Find where the given text appears and provide that cell's center as [x, y] coordinate. 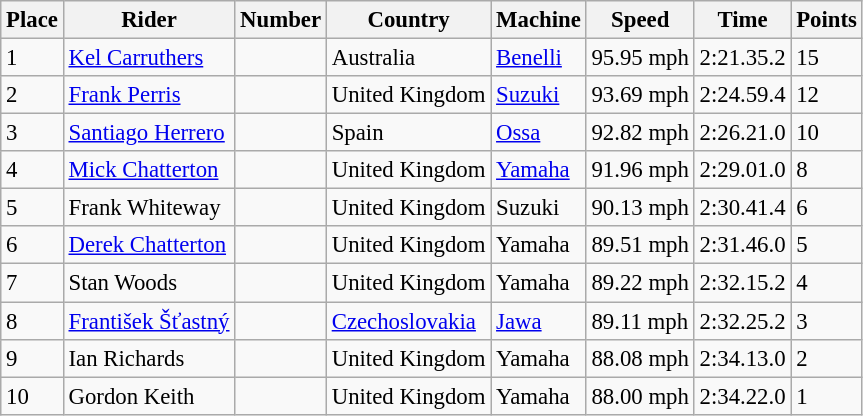
2:29.01.0 [742, 170]
2:34.13.0 [742, 358]
89.11 mph [640, 321]
2:34.22.0 [742, 396]
Jawa [538, 321]
Country [408, 20]
92.82 mph [640, 133]
90.13 mph [640, 208]
Derek Chatterton [149, 245]
93.69 mph [640, 95]
2:26.21.0 [742, 133]
Rider [149, 20]
Australia [408, 58]
Santiago Herrero [149, 133]
Frank Whiteway [149, 208]
Kel Carruthers [149, 58]
91.96 mph [640, 170]
Machine [538, 20]
89.51 mph [640, 245]
František Šťastný [149, 321]
Benelli [538, 58]
Points [826, 20]
89.22 mph [640, 283]
88.08 mph [640, 358]
15 [826, 58]
Stan Woods [149, 283]
Place [32, 20]
95.95 mph [640, 58]
2:24.59.4 [742, 95]
Ossa [538, 133]
7 [32, 283]
2:31.46.0 [742, 245]
Speed [640, 20]
88.00 mph [640, 396]
9 [32, 358]
2:30.41.4 [742, 208]
Frank Perris [149, 95]
Spain [408, 133]
Czechoslovakia [408, 321]
2:32.25.2 [742, 321]
12 [826, 95]
Gordon Keith [149, 396]
Number [281, 20]
2:32.15.2 [742, 283]
2:21.35.2 [742, 58]
Mick Chatterton [149, 170]
Ian Richards [149, 358]
Time [742, 20]
